Scan for the cell matching the given text and deliver its [x, y] coordinate at center. 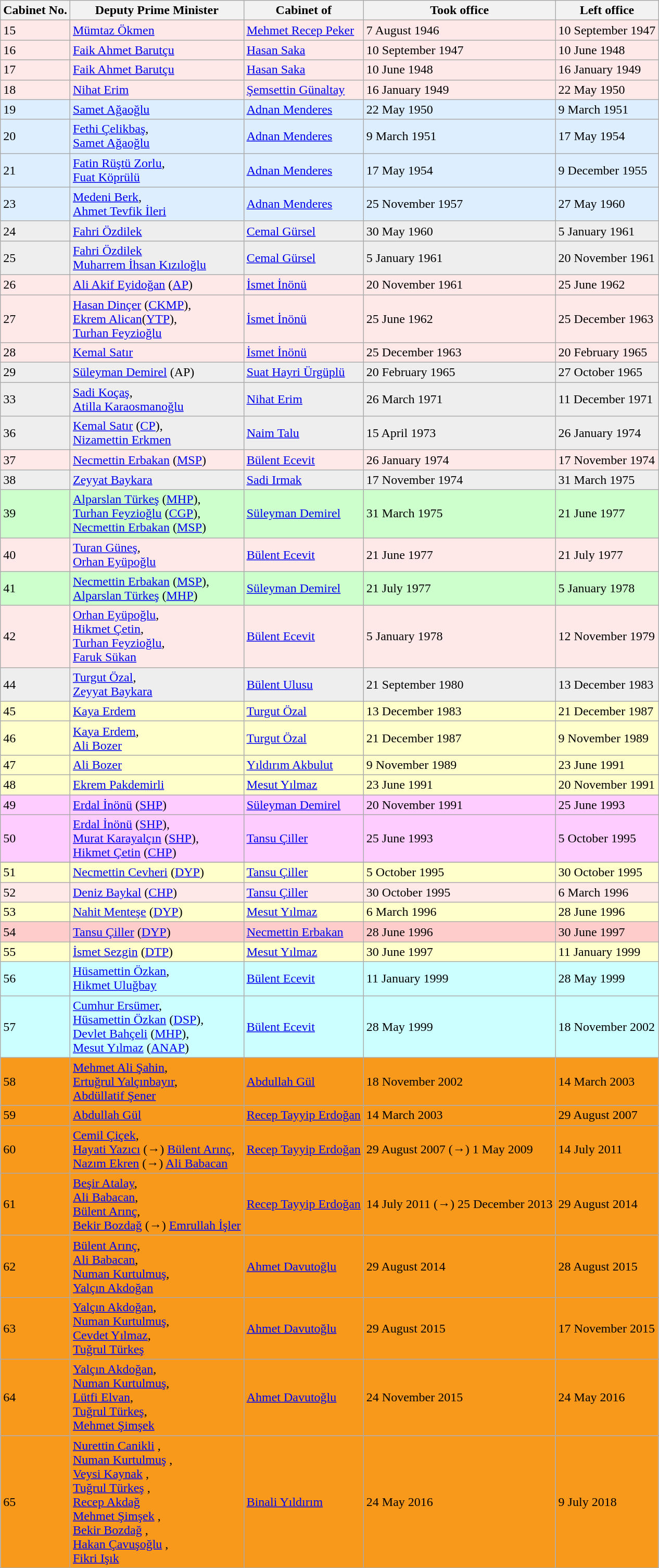
29 August 2007 (→) 1 May 2009 [459, 1149]
Fahri Özdilek Muharrem İhsan Kızıloğlu [157, 257]
Mehmet Ali Şahin,Ertuğrul Yalçınbayır,Abdüllatif Şener [157, 1081]
64 [35, 1397]
23 [35, 204]
28 [35, 353]
Nahit Menteşe (DYP) [157, 912]
54 [35, 932]
55 [35, 952]
Tansu Çiller (DYP) [157, 932]
Kemal Satır [157, 353]
21 [35, 170]
Sadi Irmak [303, 480]
24 [35, 231]
Cabinet No. [35, 10]
Mümtaz Ökmen [157, 30]
15 April 1973 [459, 433]
41 [35, 589]
Beşir Atalay,Ali Babacan,Bülent Arınç,Bekir Bozdağ (→) Emrullah İşler [157, 1204]
30 May 1960 [459, 231]
45 [35, 711]
Ali Akif Eyidoğan (AP) [157, 284]
9 July 2018 [607, 1502]
49 [35, 805]
Erdal İnönü (SHP) [157, 805]
Took office [459, 10]
Kemal Satır (CP),Nizamettin Erkmen [157, 433]
Ali Bozer [157, 765]
27 October 1965 [607, 372]
18 [35, 90]
11 December 1971 [607, 399]
Mehmet Recep Peker [303, 30]
Medeni Berk,Ahmet Tevfik İleri [157, 204]
50 [35, 839]
Deputy Prime Minister [157, 10]
15 [35, 30]
16 [35, 50]
Fethi Çelikbaş,Samet Ağaoğlu [157, 136]
Yalçın Akdoğan,Numan Kurtulmuş,Cevdet Yılmaz,Tuğrul Türkeş [157, 1328]
14 July 2011 (→) 25 December 2013 [459, 1204]
Nurettin Canikli ,Numan Kurtulmuş ,Veysi Kaynak ,Tuğrul Türkeş ,Recep Akdağ Mehmet Şimşek ,Bekir Bozdağ ,Hakan Çavuşoğlu ,Fikri Işık [157, 1502]
Deniz Baykal (CHP) [157, 892]
Yıldırım Akbulut [303, 765]
60 [35, 1149]
Ekrem Pakdemirli [157, 785]
Necmettin Erbakan (MSP),Alparslan Türkeş (MHP) [157, 589]
58 [35, 1081]
48 [35, 785]
Necmettin Erbakan [303, 932]
27 May 1960 [607, 204]
62 [35, 1266]
39 [35, 514]
Naim Talu [303, 433]
Necmettin Erbakan (MSP) [157, 460]
Alparslan Türkeş (MHP),Turhan Feyzioğlu (CGP),Necmettin Erbakan (MSP) [157, 514]
38 [35, 480]
Cemil Çiçek,Hayati Yazıcı (→) Bülent Arınç,Nazım Ekren (→) Ali Babacan [157, 1149]
Süleyman Demirel (AP) [157, 372]
63 [35, 1328]
47 [35, 765]
65 [35, 1502]
7 August 1946 [459, 30]
Sadi Koçaş, Atilla Karaosmanoğlu [157, 399]
Kaya Erdem,Ali Bozer [157, 738]
57 [35, 1026]
44 [35, 685]
Yalçın Akdoğan,Numan Kurtulmuş,Lütfi Elvan,Tuğrul Türkeş,Mehmet Şimşek [157, 1397]
9 December 1955 [607, 170]
40 [35, 554]
Şemsettin Günaltay [303, 90]
26 [35, 284]
17 [35, 70]
29 August 2015 [459, 1328]
42 [35, 637]
Turgut Özal,Zeyyat Baykara [157, 685]
Fahri Özdilek [157, 231]
28 August 2015 [607, 1266]
25 November 1957 [459, 204]
Hasan Dinçer (CKMP), Ekrem Alican(YTP), Turhan Feyzioğlu [157, 319]
37 [35, 460]
Samet Ağaoğlu [157, 109]
25 [35, 257]
Cumhur Ersümer,Hüsamettin Özkan (DSP),Devlet Bahçeli (MHP),Mesut Yılmaz (ANAP) [157, 1026]
26 March 1971 [459, 399]
36 [35, 433]
Suat Hayri Ürgüplü [303, 372]
14 July 2011 [607, 1149]
17 November 2015 [607, 1328]
Bülent Arınç,Ali Babacan,Numan Kurtulmuş,Yalçın Akdoğan [157, 1266]
Cabinet of [303, 10]
12 November 1979 [607, 637]
56 [35, 978]
52 [35, 892]
Binali Yıldırım [303, 1502]
Orhan Eyüpoğlu,Hikmet Çetin,Turhan Feyzioğlu,Faruk Sükan [157, 637]
Necmettin Cevheri (DYP) [157, 873]
Hüsamettin Özkan,Hikmet Uluğbay [157, 978]
29 [35, 372]
İsmet Sezgin (DTP) [157, 952]
21 September 1980 [459, 685]
19 [35, 109]
61 [35, 1204]
51 [35, 873]
Bülent Ulusu [303, 685]
29 August 2007 [607, 1115]
Left office [607, 10]
Kaya Erdem [157, 711]
24 November 2015 [459, 1397]
27 [35, 319]
33 [35, 399]
20 [35, 136]
46 [35, 738]
Erdal İnönü (SHP),Murat Karayalçın (SHP),Hikmet Çetin (CHP) [157, 839]
Turan Güneş,Orhan Eyüpoğlu [157, 554]
59 [35, 1115]
Fatin Rüştü Zorlu,Fuat Köprülü [157, 170]
53 [35, 912]
Zeyyat Baykara [157, 480]
